For the text-containing cell, return its midpoint in (x, y) coordinate format. 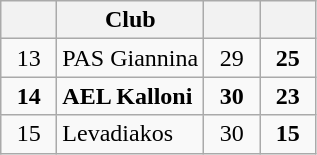
Club (130, 20)
23 (288, 96)
PAS Giannina (130, 58)
29 (232, 58)
13 (29, 58)
AEL Kalloni (130, 96)
Levadiakos (130, 134)
14 (29, 96)
25 (288, 58)
